Determine the (X, Y) coordinate at the center of the cell enclosing the given text.  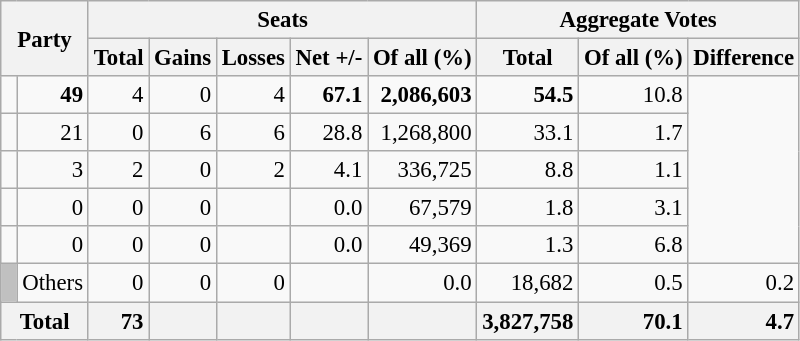
73 (118, 321)
Difference (744, 58)
10.8 (634, 95)
3.1 (634, 208)
Seats (282, 20)
49,369 (422, 245)
1.3 (528, 245)
1,268,800 (422, 133)
1.8 (528, 208)
67.1 (328, 95)
18,682 (528, 283)
4.1 (328, 170)
0.5 (634, 283)
336,725 (422, 170)
6.8 (634, 245)
Aggregate Votes (638, 20)
4.7 (744, 321)
3 (52, 170)
70.1 (634, 321)
67,579 (422, 208)
Party (45, 38)
2,086,603 (422, 95)
Gains (183, 58)
1.7 (634, 133)
49 (52, 95)
28.8 (328, 133)
21 (52, 133)
1.1 (634, 170)
Net +/- (328, 58)
33.1 (528, 133)
Losses (253, 58)
8.8 (528, 170)
Others (52, 283)
54.5 (528, 95)
0.2 (744, 283)
3,827,758 (528, 321)
